Output the [X, Y] coordinate of the center of the cell containing the given text.  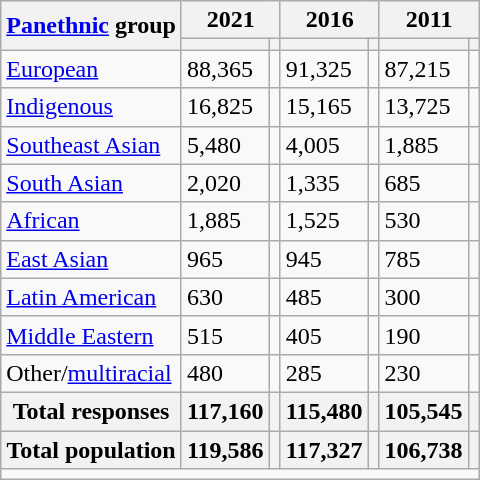
480 [225, 373]
2016 [330, 20]
105,545 [424, 411]
Other/multiracial [92, 373]
5,480 [225, 145]
285 [324, 373]
230 [424, 373]
2,020 [225, 183]
Total population [92, 449]
965 [225, 259]
190 [424, 335]
115,480 [324, 411]
785 [424, 259]
Indigenous [92, 107]
945 [324, 259]
88,365 [225, 69]
485 [324, 297]
630 [225, 297]
15,165 [324, 107]
1,335 [324, 183]
Southeast Asian [92, 145]
4,005 [324, 145]
405 [324, 335]
87,215 [424, 69]
Total responses [92, 411]
2021 [230, 20]
117,327 [324, 449]
Panethnic group [92, 26]
530 [424, 221]
13,725 [424, 107]
16,825 [225, 107]
685 [424, 183]
515 [225, 335]
119,586 [225, 449]
East Asian [92, 259]
117,160 [225, 411]
African [92, 221]
91,325 [324, 69]
European [92, 69]
Latin American [92, 297]
106,738 [424, 449]
South Asian [92, 183]
1,525 [324, 221]
300 [424, 297]
Middle Eastern [92, 335]
2011 [429, 20]
